Capture the cell that displays the provided text and extract its (X, Y) central coordinate. 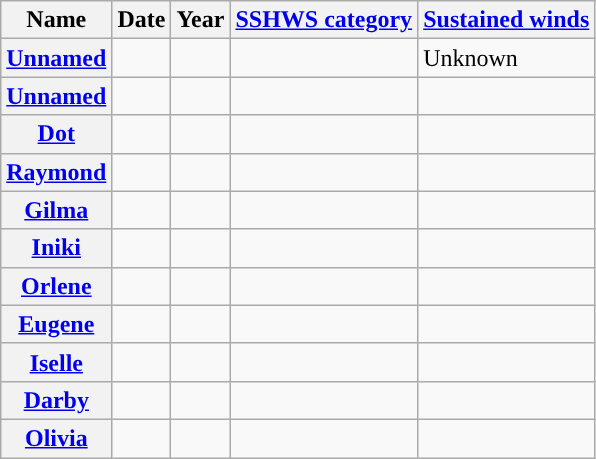
Olivia (56, 438)
Year (200, 20)
Darby (56, 400)
Sustained winds (506, 20)
Raymond (56, 172)
SSHWS category (324, 20)
Unknown (506, 58)
Iselle (56, 362)
Iniki (56, 248)
Date (142, 20)
Name (56, 20)
Eugene (56, 324)
Dot (56, 134)
Gilma (56, 210)
Orlene (56, 286)
